Detect which cell encompasses the target text, then output its (x, y) center coordinate. 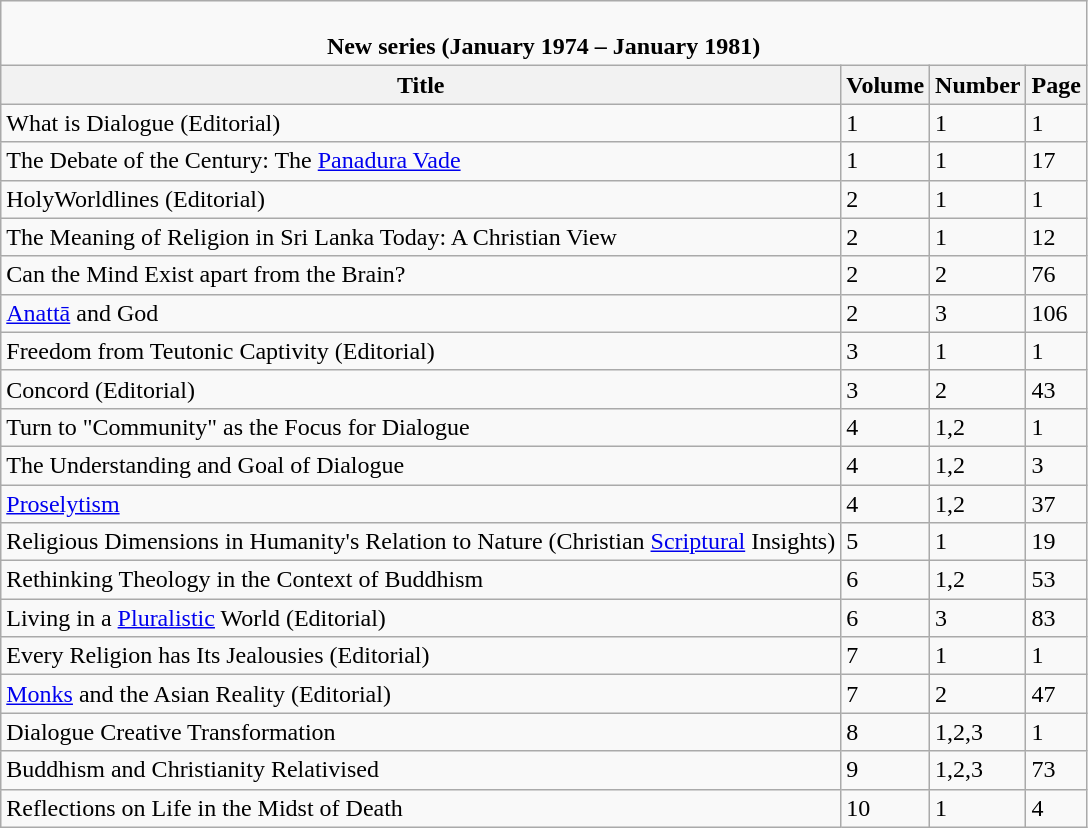
Reflections on Life in the Midst of Death (421, 808)
17 (1056, 161)
12 (1056, 237)
Title (421, 85)
Monks and the Asian Reality (Editorial) (421, 694)
Religious Dimensions in Humanity's Relation to Nature (Christian Scriptural Insights) (421, 542)
The Understanding and Goal of Dialogue (421, 465)
47 (1056, 694)
Proselytism (421, 503)
Turn to "Community" as the Focus for Dialogue (421, 427)
43 (1056, 389)
9 (886, 770)
The Meaning of Religion in Sri Lanka Today: A Christian View (421, 237)
73 (1056, 770)
76 (1056, 275)
Concord (Editorial) (421, 389)
The Debate of the Century: The Panadura Vade (421, 161)
8 (886, 732)
Dialogue Creative Transformation (421, 732)
Volume (886, 85)
Every Religion has Its Jealousies (Editorial) (421, 656)
Page (1056, 85)
Living in a Pluralistic World (Editorial) (421, 618)
19 (1056, 542)
37 (1056, 503)
HolyWorldlines (Editorial) (421, 199)
5 (886, 542)
Anattā and God (421, 313)
Buddhism and Christianity Relativised (421, 770)
83 (1056, 618)
New series (January 1974 – January 1981) (544, 34)
Can the Mind Exist apart from the Brain? (421, 275)
Number (978, 85)
Freedom from Teutonic Captivity (Editorial) (421, 351)
53 (1056, 580)
10 (886, 808)
106 (1056, 313)
Rethinking Theology in the Context of Buddhism (421, 580)
What is Dialogue (Editorial) (421, 123)
